Detect which cell encompasses the target text, then output its (X, Y) center coordinate. 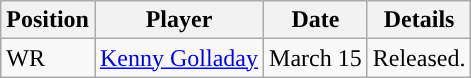
Date (316, 20)
Kenny Golladay (178, 58)
Released. (419, 58)
WR (48, 58)
Position (48, 20)
Player (178, 20)
March 15 (316, 58)
Details (419, 20)
